Return the [X, Y] coordinate for the center point of the cell that contains the specified text.  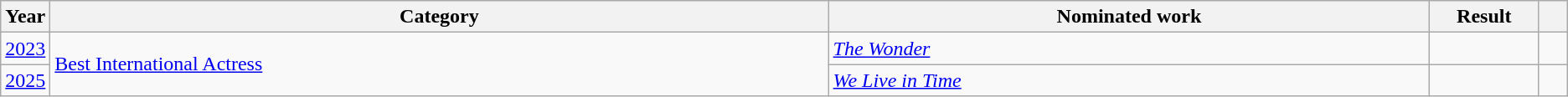
The Wonder [1129, 48]
2025 [25, 80]
2023 [25, 48]
We Live in Time [1129, 80]
Best International Actress [439, 64]
Result [1484, 17]
Nominated work [1129, 17]
Year [25, 17]
Category [439, 17]
